From the cell containing the given text, extract its center point as [X, Y] coordinate. 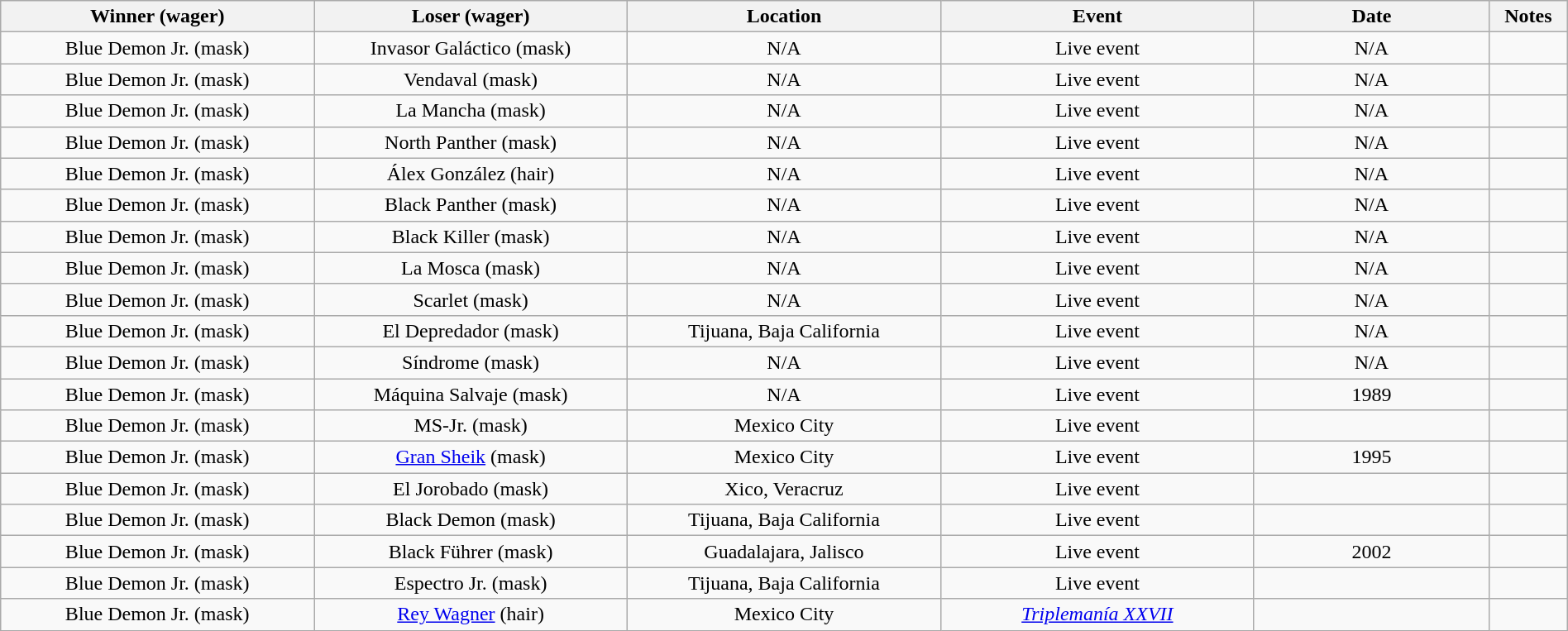
Xico, Veracruz [784, 489]
Loser (wager) [471, 17]
Guadalajara, Jalisco [784, 552]
Black Panther (mask) [471, 205]
Date [1371, 17]
Black Führer (mask) [471, 552]
1995 [1371, 457]
El Jorobado (mask) [471, 489]
Black Killer (mask) [471, 237]
1989 [1371, 394]
El Depredador (mask) [471, 331]
La Mosca (mask) [471, 268]
Black Demon (mask) [471, 520]
Scarlet (mask) [471, 299]
Vendaval (mask) [471, 79]
Triplemanía XXVII [1097, 614]
2002 [1371, 552]
Rey Wagner (hair) [471, 614]
Máquina Salvaje (mask) [471, 394]
Winner (wager) [157, 17]
Gran Sheik (mask) [471, 457]
MS-Jr. (mask) [471, 426]
North Panther (mask) [471, 142]
Location [784, 17]
Espectro Jr. (mask) [471, 583]
La Mancha (mask) [471, 111]
Invasor Galáctico (mask) [471, 48]
Notes [1528, 17]
Álex González (hair) [471, 174]
Síndrome (mask) [471, 362]
Event [1097, 17]
